Extract the (X, Y) coordinate from the center of the cell holding the provided text.  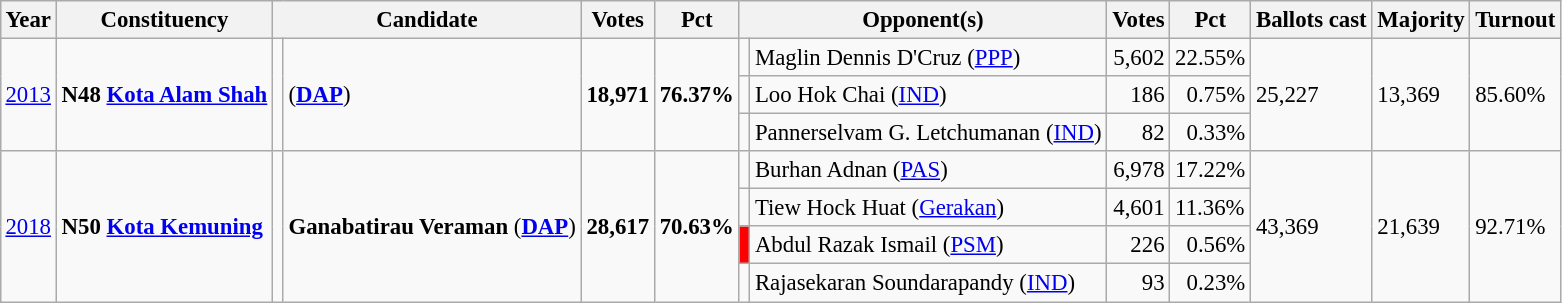
13,369 (1421, 94)
Ganabatirau Veraman (DAP) (432, 226)
N48 Kota Alam Shah (164, 94)
226 (1138, 245)
Constituency (164, 20)
82 (1138, 133)
70.63% (696, 226)
4,601 (1138, 208)
Maglin Dennis D'Cruz (PPP) (928, 57)
Majority (1421, 20)
17.22% (1210, 170)
0.23% (1210, 283)
5,602 (1138, 57)
N50 Kota Kemuning (164, 226)
11.36% (1210, 208)
Ballots cast (1312, 20)
Year (28, 20)
Rajasekaran Soundarapandy (IND) (928, 283)
76.37% (696, 94)
Burhan Adnan (PAS) (928, 170)
22.55% (1210, 57)
Abdul Razak Ismail (PSM) (928, 245)
Loo Hok Chai (IND) (928, 95)
0.33% (1210, 133)
Turnout (1516, 20)
2013 (28, 94)
Candidate (428, 20)
18,971 (618, 94)
Pannerselvam G. Letchumanan (IND) (928, 133)
28,617 (618, 226)
186 (1138, 95)
0.56% (1210, 245)
93 (1138, 283)
25,227 (1312, 94)
6,978 (1138, 170)
21,639 (1421, 226)
2018 (28, 226)
(DAP) (432, 94)
85.60% (1516, 94)
0.75% (1210, 95)
Tiew Hock Huat (Gerakan) (928, 208)
43,369 (1312, 226)
92.71% (1516, 226)
Opponent(s) (923, 20)
